Return (X, Y) of the center of cell containing provided text 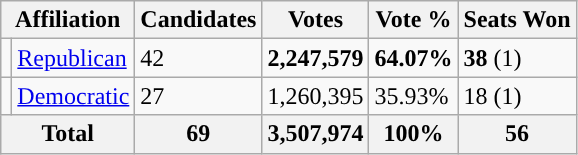
42 (198, 58)
35.93% (414, 96)
Votes (316, 20)
56 (517, 134)
64.07% (414, 58)
2,247,579 (316, 58)
Seats Won (517, 20)
38 (1) (517, 58)
Democratic (74, 96)
3,507,974 (316, 134)
18 (1) (517, 96)
69 (198, 134)
Affiliation (68, 20)
100% (414, 134)
1,260,395 (316, 96)
Vote % (414, 20)
Republican (74, 58)
Total (68, 134)
Candidates (198, 20)
27 (198, 96)
